From the cell containing the given text, extract its center point as [x, y] coordinate. 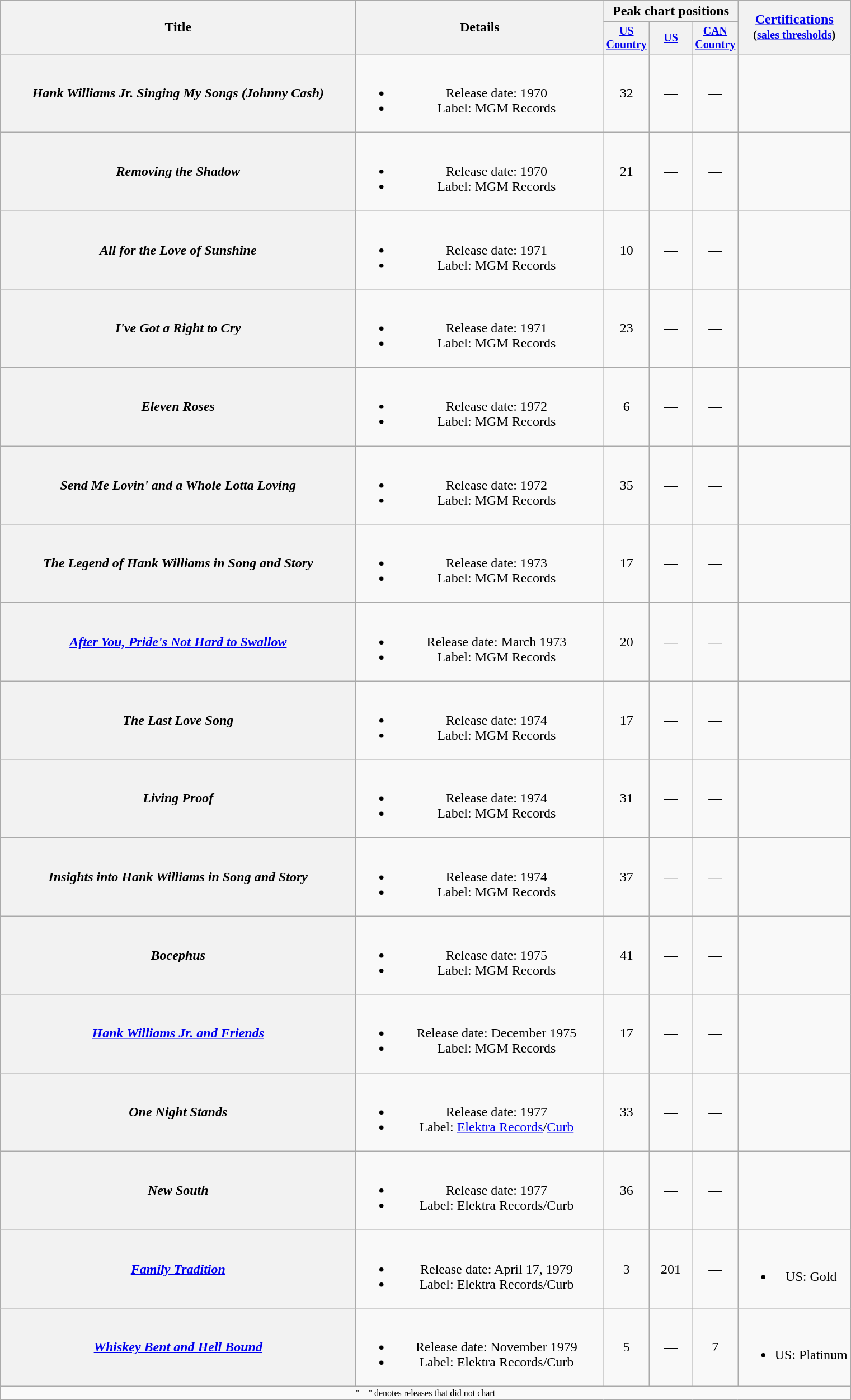
Insights into Hank Williams in Song and Story [178, 877]
37 [627, 877]
36 [627, 1190]
10 [627, 250]
Release date: April 17, 1979Label: Elektra Records/Curb [480, 1269]
Certifications(sales thresholds) [794, 27]
Release date: March 1973Label: MGM Records [480, 642]
Eleven Roses [178, 407]
31 [627, 798]
Removing the Shadow [178, 171]
"—" denotes releases that did not chart [426, 1393]
Hank Williams Jr. and Friends [178, 1033]
After You, Pride's Not Hard to Swallow [178, 642]
Release date: November 1979Label: Elektra Records/Curb [480, 1347]
Family Tradition [178, 1269]
32 [627, 93]
Title [178, 27]
3 [627, 1269]
Release date: December 1975Label: MGM Records [480, 1033]
Hank Williams Jr. Singing My Songs (Johnny Cash) [178, 93]
The Last Love Song [178, 720]
Release date: 1975Label: MGM Records [480, 955]
US Country [627, 38]
23 [627, 328]
201 [671, 1269]
All for the Love of Sunshine [178, 250]
41 [627, 955]
Bocephus [178, 955]
6 [627, 407]
I've Got a Right to Cry [178, 328]
US [671, 38]
5 [627, 1347]
Release date: 1973Label: MGM Records [480, 563]
Details [480, 27]
The Legend of Hank Williams in Song and Story [178, 563]
New South [178, 1190]
One Night Stands [178, 1112]
21 [627, 171]
Peak chart positions [671, 11]
Living Proof [178, 798]
20 [627, 642]
US: Platinum [794, 1347]
Whiskey Bent and Hell Bound [178, 1347]
35 [627, 485]
7 [716, 1347]
CAN Country [716, 38]
US: Gold [794, 1269]
33 [627, 1112]
Send Me Lovin' and a Whole Lotta Loving [178, 485]
